Search for the cell housing the specified text and yield its [x, y] center coordinate. 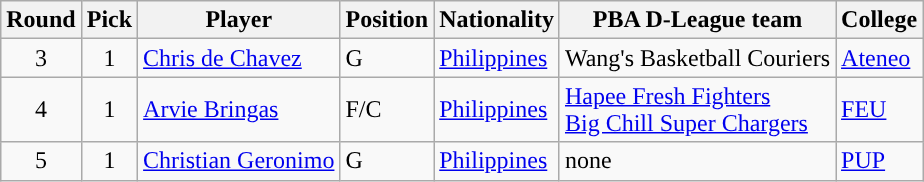
Arvie Bringas [239, 110]
College [880, 20]
none [697, 161]
PBA D-League team [697, 20]
FEU [880, 110]
PUP [880, 161]
3 [41, 58]
Christian Geronimo [239, 161]
Pick [109, 20]
Hapee Fresh FightersBig Chill Super Chargers [697, 110]
Nationality [497, 20]
Player [239, 20]
Chris de Chavez [239, 58]
Position [387, 20]
5 [41, 161]
4 [41, 110]
Ateneo [880, 58]
Wang's Basketball Couriers [697, 58]
F/C [387, 110]
Round [41, 20]
